Locate the cell with the specified text and output its [x, y] center coordinate. 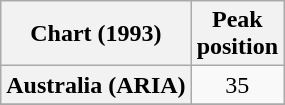
35 [237, 85]
Australia (ARIA) [96, 85]
Chart (1993) [96, 34]
Peakposition [237, 34]
